Pinpoint the cell where the given text exists, returning its (X, Y) midpoint coordinate. 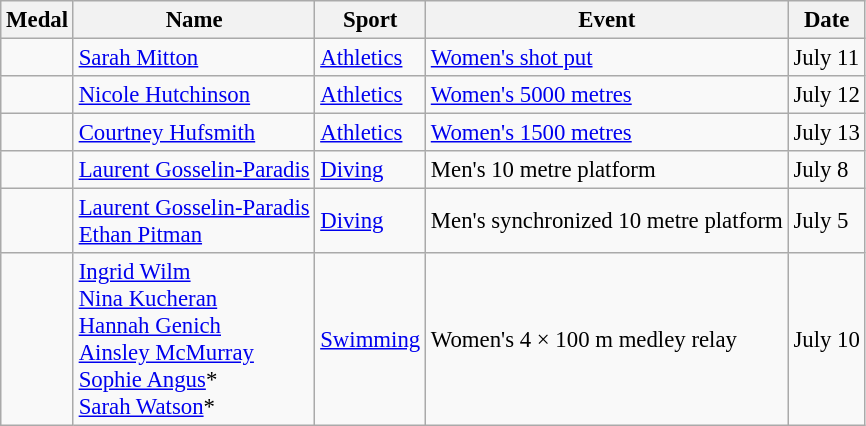
Women's 5000 metres (606, 95)
July 5 (826, 222)
Laurent Gosselin-Paradis (194, 170)
Men's synchronized 10 metre platform (606, 222)
Men's 10 metre platform (606, 170)
Event (606, 20)
July 13 (826, 133)
Laurent Gosselin-ParadisEthan Pitman (194, 222)
July 12 (826, 95)
Sport (370, 20)
Date (826, 20)
Sarah Mitton (194, 58)
July 8 (826, 170)
Women's 1500 metres (606, 133)
Courtney Hufsmith (194, 133)
July 11 (826, 58)
Medal (38, 20)
Nicole Hutchinson (194, 95)
Women's shot put (606, 58)
Name (194, 20)
